Return the [x, y] coordinate for the center point of the cell that contains the specified text.  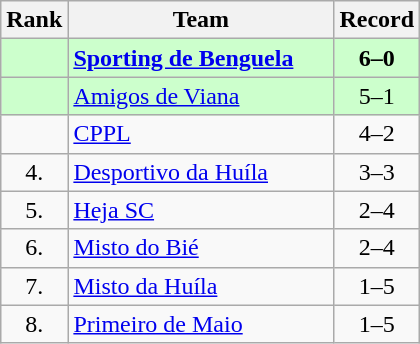
5–1 [377, 96]
CPPL [201, 134]
Misto da Huíla [201, 286]
Amigos de Viana [201, 96]
3–3 [377, 172]
Sporting de Benguela [201, 58]
4. [34, 172]
8. [34, 324]
Desportivo da Huíla [201, 172]
Team [201, 20]
Primeiro de Maio [201, 324]
Heja SC [201, 210]
5. [34, 210]
6. [34, 248]
Misto do Bié [201, 248]
7. [34, 286]
Record [377, 20]
Rank [34, 20]
4–2 [377, 134]
6–0 [377, 58]
